Determine the (x, y) coordinate at the center of the cell enclosing the given text.  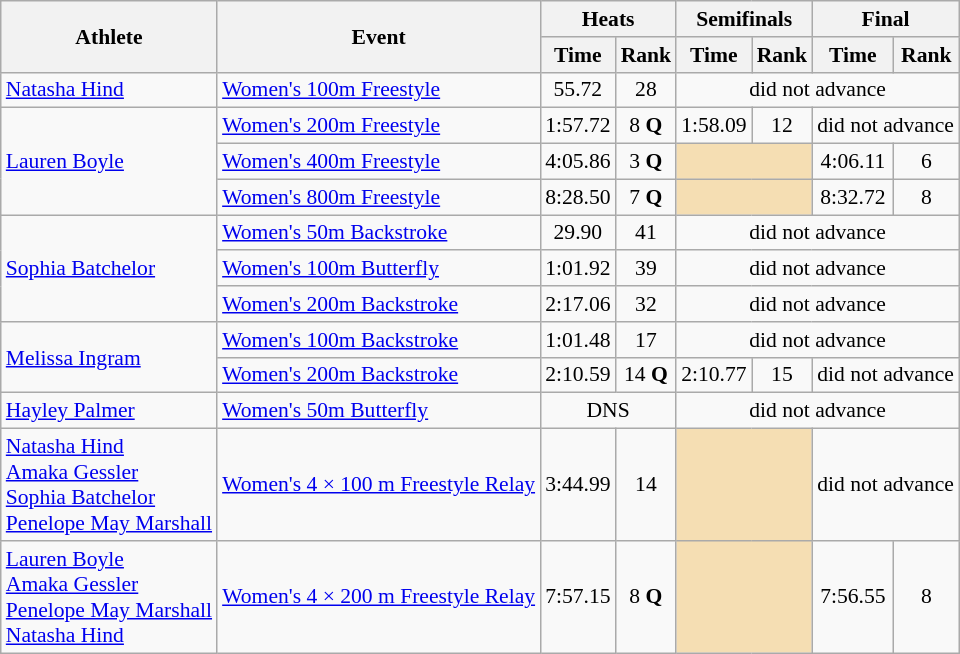
Sophia Batchelor (109, 268)
Women's 50m Butterfly (378, 411)
12 (782, 126)
Women's 400m Freestyle (378, 162)
Women's 800m Freestyle (378, 197)
7 Q (646, 197)
Natasha Hind (109, 90)
1:01.48 (578, 340)
1:58.09 (714, 126)
Women's 200m Freestyle (378, 126)
39 (646, 269)
14 Q (646, 375)
55.72 (578, 90)
Lauren Boyle (109, 162)
7:56.55 (852, 597)
Lauren BoyleAmaka GesslerPenelope May MarshallNatasha Hind (109, 597)
14 (646, 485)
Women's 4 × 200 m Freestyle Relay (378, 597)
8:28.50 (578, 197)
3 Q (646, 162)
29.90 (578, 233)
Semifinals (744, 19)
Heats (608, 19)
41 (646, 233)
28 (646, 90)
1:57.72 (578, 126)
2:10.59 (578, 375)
4:06.11 (852, 162)
2:10.77 (714, 375)
Final (886, 19)
7:57.15 (578, 597)
Women's 4 × 100 m Freestyle Relay (378, 485)
Melissa Ingram (109, 358)
3:44.99 (578, 485)
2:17.06 (578, 304)
Athlete (109, 36)
4:05.86 (578, 162)
Natasha HindAmaka GesslerSophia BatchelorPenelope May Marshall (109, 485)
15 (782, 375)
DNS (608, 411)
6 (926, 162)
Women's 100m Backstroke (378, 340)
Hayley Palmer (109, 411)
17 (646, 340)
8:32.72 (852, 197)
Women's 100m Butterfly (378, 269)
Women's 50m Backstroke (378, 233)
Event (378, 36)
Women's 100m Freestyle (378, 90)
1:01.92 (578, 269)
32 (646, 304)
